From the cell containing the given text, extract its center point as [x, y] coordinate. 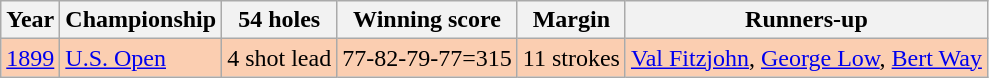
77-82-79-77=315 [428, 58]
Winning score [428, 20]
Championship [141, 20]
1899 [30, 58]
4 shot lead [280, 58]
Year [30, 20]
Runners-up [806, 20]
11 strokes [571, 58]
U.S. Open [141, 58]
Margin [571, 20]
54 holes [280, 20]
Val Fitzjohn, George Low, Bert Way [806, 58]
